For the text-containing cell, return its midpoint in (x, y) coordinate format. 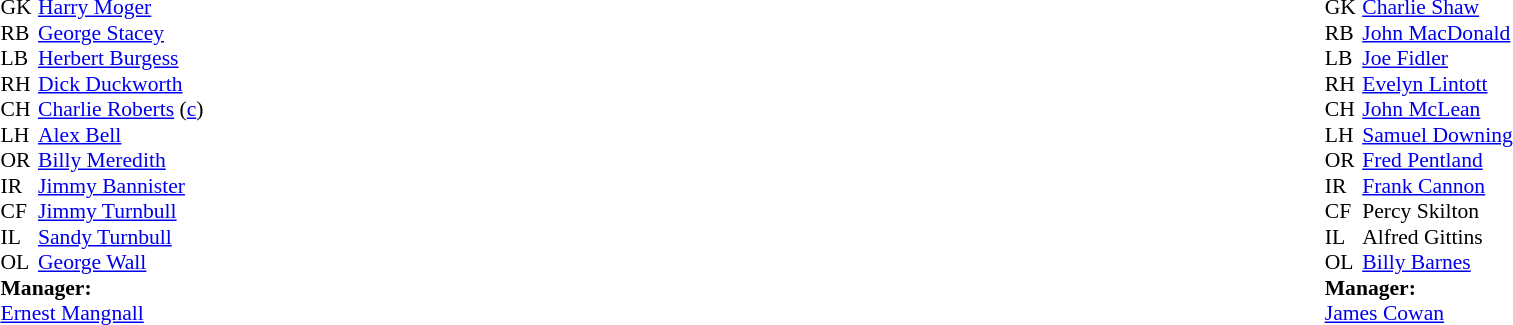
Frank Cannon (1437, 186)
Billy Meredith (120, 161)
Charlie Roberts (c) (120, 109)
John MacDonald (1437, 33)
Alex Bell (120, 135)
Percy Skilton (1437, 211)
George Wall (120, 263)
Joe Fidler (1437, 59)
John McLean (1437, 109)
Alfred Gittins (1437, 237)
Herbert Burgess (120, 59)
Jimmy Bannister (120, 186)
George Stacey (120, 33)
Fred Pentland (1437, 161)
Dick Duckworth (120, 84)
Jimmy Turnbull (120, 211)
Evelyn Lintott (1437, 84)
Billy Barnes (1437, 263)
Samuel Downing (1437, 135)
Sandy Turnbull (120, 237)
